Extract the (X, Y) coordinate from the center of the cell holding the provided text.  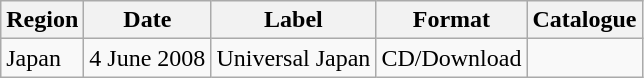
CD/Download (452, 58)
Format (452, 20)
Region (42, 20)
Catalogue (584, 20)
Universal Japan (294, 58)
Date (148, 20)
Japan (42, 58)
Label (294, 20)
4 June 2008 (148, 58)
